Provide the (x, y) coordinate of the cell's center where the given text is located.  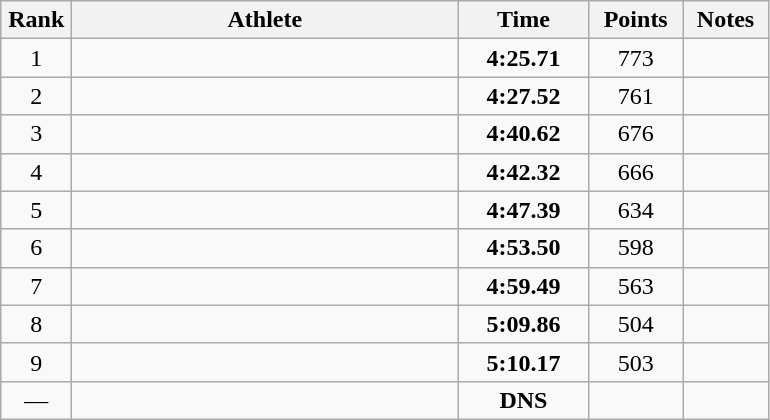
5:09.86 (524, 324)
5:10.17 (524, 362)
773 (636, 58)
761 (636, 96)
4:42.32 (524, 172)
598 (636, 248)
666 (636, 172)
634 (636, 210)
— (36, 400)
1 (36, 58)
Athlete (265, 20)
4:27.52 (524, 96)
3 (36, 134)
7 (36, 286)
Time (524, 20)
2 (36, 96)
5 (36, 210)
DNS (524, 400)
Rank (36, 20)
504 (636, 324)
4:53.50 (524, 248)
9 (36, 362)
4 (36, 172)
4:25.71 (524, 58)
4:59.49 (524, 286)
4:47.39 (524, 210)
8 (36, 324)
563 (636, 286)
4:40.62 (524, 134)
676 (636, 134)
Points (636, 20)
6 (36, 248)
503 (636, 362)
Notes (725, 20)
